Scan for the cell matching the given text and deliver its [x, y] coordinate at center. 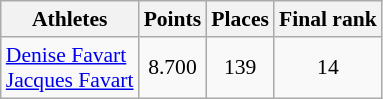
Final rank [328, 19]
Places [240, 19]
14 [328, 68]
Athletes [70, 19]
139 [240, 68]
Denise FavartJacques Favart [70, 68]
8.700 [173, 68]
Points [173, 19]
